Return the (x, y) coordinate for the center point of the cell that contains the specified text.  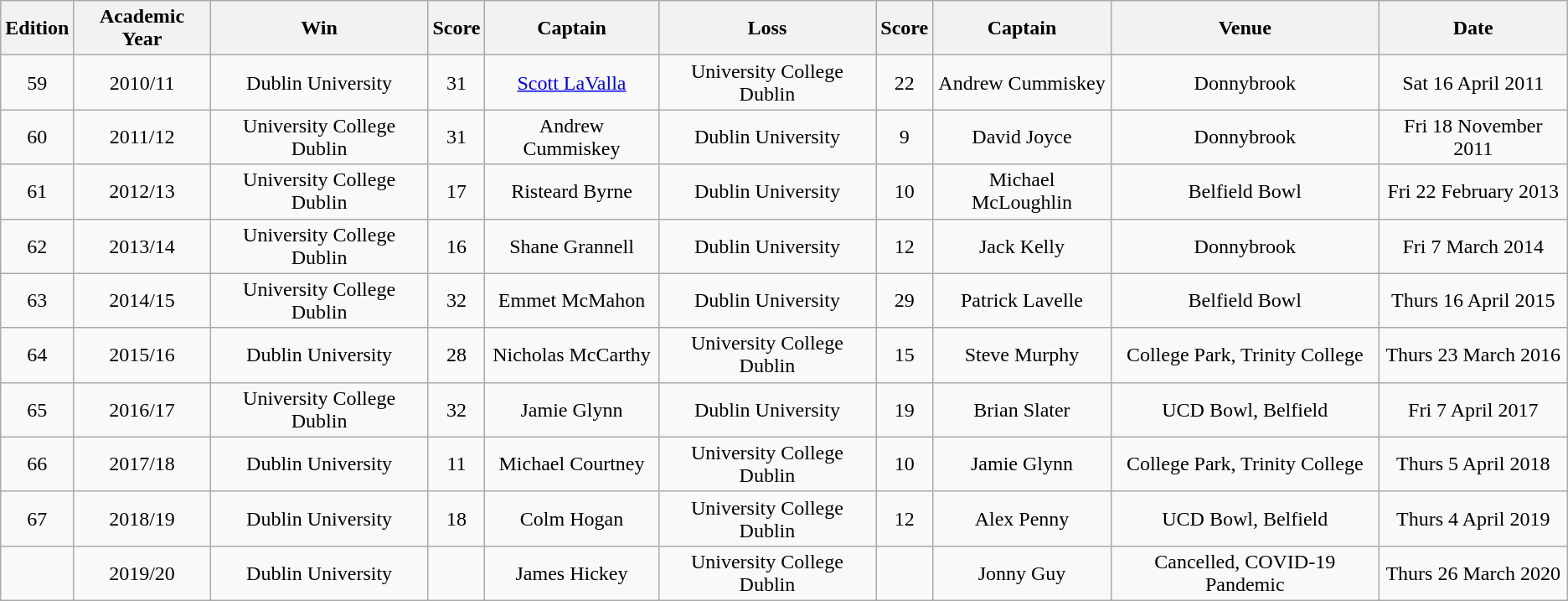
Edition (37, 28)
Fri 22 February 2013 (1473, 191)
22 (905, 82)
67 (37, 518)
David Joyce (1022, 137)
Steve Murphy (1022, 355)
Win (319, 28)
Fri 7 March 2014 (1473, 246)
63 (37, 300)
66 (37, 464)
15 (905, 355)
2012/13 (142, 191)
19 (905, 409)
2018/19 (142, 518)
Venue (1245, 28)
James Hickey (571, 573)
2010/11 (142, 82)
64 (37, 355)
2015/16 (142, 355)
2014/15 (142, 300)
2011/12 (142, 137)
Scott LaValla (571, 82)
2019/20 (142, 573)
18 (456, 518)
59 (37, 82)
2017/18 (142, 464)
Patrick Lavelle (1022, 300)
Michael Courtney (571, 464)
Alex Penny (1022, 518)
Sat 16 April 2011 (1473, 82)
Fri 7 April 2017 (1473, 409)
Nicholas McCarthy (571, 355)
16 (456, 246)
Emmet McMahon (571, 300)
65 (37, 409)
Shane Grannell (571, 246)
28 (456, 355)
2016/17 (142, 409)
11 (456, 464)
Cancelled, COVID-19 Pandemic (1245, 573)
17 (456, 191)
Risteard Byrne (571, 191)
Thurs 26 March 2020 (1473, 573)
60 (37, 137)
2013/14 (142, 246)
62 (37, 246)
29 (905, 300)
61 (37, 191)
Thurs 16 April 2015 (1473, 300)
Colm Hogan (571, 518)
Michael McLoughlin (1022, 191)
Fri 18 November 2011 (1473, 137)
Loss (767, 28)
Thurs 4 April 2019 (1473, 518)
Jack Kelly (1022, 246)
Brian Slater (1022, 409)
Date (1473, 28)
Thurs 23 March 2016 (1473, 355)
Jonny Guy (1022, 573)
Academic Year (142, 28)
9 (905, 137)
Thurs 5 April 2018 (1473, 464)
